Determine the [X, Y] coordinate at the center of the cell enclosing the given text.  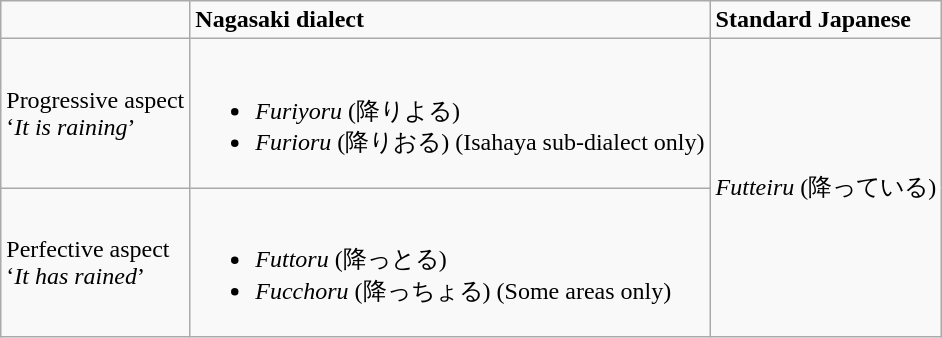
Progressive aspect‘It is raining’ [96, 114]
Nagasaki dialect [450, 20]
Furiyoru (降りよる)Furioru (降りおる) (Isahaya sub-dialect only) [450, 114]
Futteiru (降っている) [826, 188]
Perfective aspect‘It has rained’ [96, 262]
Standard Japanese [826, 20]
Futtoru (降っとる)Fucchoru (降っちょる) (Some areas only) [450, 262]
